Search for the cell housing the specified text and yield its [x, y] center coordinate. 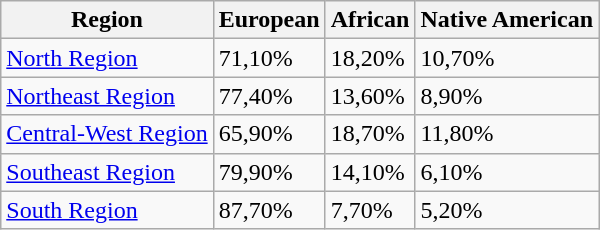
79,90% [269, 172]
African [370, 20]
European [269, 20]
South Region [107, 210]
14,10% [370, 172]
North Region [107, 58]
5,20% [507, 210]
6,10% [507, 172]
Native American [507, 20]
7,70% [370, 210]
Region [107, 20]
71,10% [269, 58]
Southeast Region [107, 172]
18,20% [370, 58]
77,40% [269, 96]
87,70% [269, 210]
65,90% [269, 134]
8,90% [507, 96]
13,60% [370, 96]
18,70% [370, 134]
11,80% [507, 134]
Central-West Region [107, 134]
Northeast Region [107, 96]
10,70% [507, 58]
